Find where the given text appears and provide that cell's center as (X, Y) coordinate. 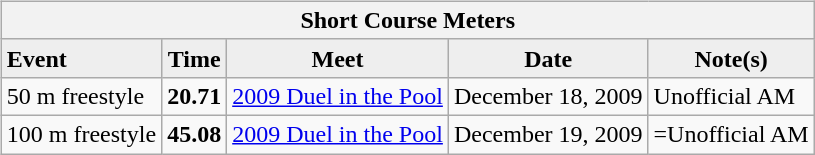
Event (81, 58)
December 18, 2009 (548, 96)
=Unofficial AM (731, 134)
Date (548, 58)
50 m freestyle (81, 96)
Meet (338, 58)
Unofficial AM (731, 96)
Short Course Meters (408, 20)
Note(s) (731, 58)
100 m freestyle (81, 134)
45.08 (194, 134)
20.71 (194, 96)
December 19, 2009 (548, 134)
Time (194, 58)
